For the text-containing cell, return its midpoint in (X, Y) coordinate format. 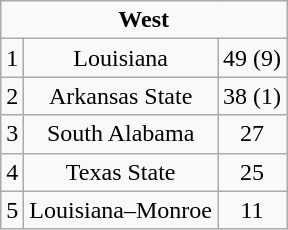
3 (12, 134)
1 (12, 58)
5 (12, 210)
Texas State (121, 172)
11 (252, 210)
Louisiana (121, 58)
38 (1) (252, 96)
West (144, 20)
27 (252, 134)
4 (12, 172)
49 (9) (252, 58)
Louisiana–Monroe (121, 210)
South Alabama (121, 134)
25 (252, 172)
2 (12, 96)
Arkansas State (121, 96)
